Scan for the cell matching the given text and deliver its [X, Y] coordinate at center. 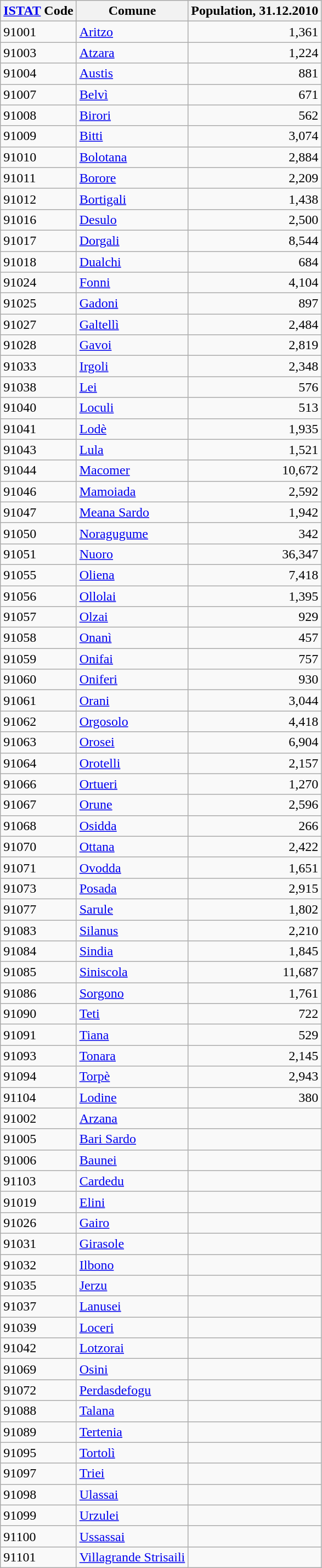
1,942 [255, 512]
Jerzu [132, 1286]
1,935 [255, 429]
91007 [38, 94]
91005 [38, 1139]
91055 [38, 575]
1,802 [255, 909]
1,651 [255, 867]
266 [255, 826]
Orotelli [132, 763]
91018 [38, 262]
562 [255, 115]
Orosei [132, 742]
1,224 [255, 53]
91038 [38, 387]
457 [255, 638]
Urzulei [132, 1515]
Dorgali [132, 240]
2,884 [255, 157]
91058 [38, 638]
2,210 [255, 931]
91003 [38, 53]
91033 [38, 366]
91093 [38, 1056]
ISTAT Code [38, 11]
91044 [38, 471]
10,672 [255, 471]
513 [255, 408]
3,074 [255, 136]
Macomer [132, 471]
91083 [38, 931]
91039 [38, 1328]
930 [255, 680]
91031 [38, 1244]
Bolotana [132, 157]
91047 [38, 512]
91042 [38, 1348]
91063 [38, 742]
Sindia [132, 951]
91004 [38, 74]
2,943 [255, 1077]
Loculi [132, 408]
2,145 [255, 1056]
6,904 [255, 742]
91097 [38, 1474]
Birori [132, 115]
91026 [38, 1223]
Lotzorai [132, 1348]
91008 [38, 115]
Oliena [132, 575]
91103 [38, 1181]
Osini [132, 1369]
Lanusei [132, 1307]
91071 [38, 867]
91017 [38, 240]
91099 [38, 1515]
Bari Sardo [132, 1139]
Gavoi [132, 345]
2,209 [255, 178]
Cardedu [132, 1181]
2,819 [255, 345]
Fonni [132, 283]
Posada [132, 888]
91094 [38, 1077]
Orune [132, 805]
Dualchi [132, 262]
1,521 [255, 450]
Osidda [132, 826]
1,438 [255, 199]
91043 [38, 450]
91037 [38, 1307]
Tiana [132, 1035]
2,484 [255, 324]
91028 [38, 345]
Lei [132, 387]
Girasole [132, 1244]
Orani [132, 701]
Gairo [132, 1223]
Bitti [132, 136]
91009 [38, 136]
Ilbono [132, 1264]
91084 [38, 951]
1,761 [255, 993]
4,104 [255, 283]
1,270 [255, 784]
91062 [38, 721]
Gadoni [132, 304]
91040 [38, 408]
91011 [38, 178]
Tonara [132, 1056]
91057 [38, 617]
Ollolai [132, 596]
3,044 [255, 701]
Lodè [132, 429]
91046 [38, 491]
2,348 [255, 366]
Belvì [132, 94]
91091 [38, 1035]
Baunei [132, 1160]
91067 [38, 805]
Ovodda [132, 867]
91086 [38, 993]
36,347 [255, 554]
91010 [38, 157]
Teti [132, 1014]
Perdasdefogu [132, 1390]
11,687 [255, 972]
2,422 [255, 847]
91100 [38, 1536]
Meana Sardo [132, 512]
91027 [38, 324]
Villagrande Strisaili [132, 1557]
Silanus [132, 931]
91032 [38, 1264]
91073 [38, 888]
91025 [38, 304]
Desulo [132, 220]
Nuoro [132, 554]
Tertenia [132, 1432]
Noragugume [132, 533]
Austis [132, 74]
757 [255, 659]
91070 [38, 847]
Bortigali [132, 199]
91016 [38, 220]
Sarule [132, 909]
7,418 [255, 575]
91061 [38, 701]
91089 [38, 1432]
Onifai [132, 659]
1,361 [255, 32]
929 [255, 617]
897 [255, 304]
Ussassai [132, 1536]
91088 [38, 1411]
91060 [38, 680]
91085 [38, 972]
91024 [38, 283]
529 [255, 1035]
91068 [38, 826]
Siniscola [132, 972]
Population, 31.12.2010 [255, 11]
Onanì [132, 638]
2,500 [255, 220]
91012 [38, 199]
91041 [38, 429]
Lula [132, 450]
Sorgono [132, 993]
Ulassai [132, 1494]
Olzai [132, 617]
Ortueri [132, 784]
Ottana [132, 847]
91077 [38, 909]
91051 [38, 554]
Tortolì [132, 1453]
Triei [132, 1474]
Lodine [132, 1097]
91072 [38, 1390]
2,915 [255, 888]
Torpè [132, 1077]
Arzana [132, 1118]
Orgosolo [132, 721]
91035 [38, 1286]
91059 [38, 659]
Atzara [132, 53]
Comune [132, 11]
Loceri [132, 1328]
91019 [38, 1202]
Oniferi [132, 680]
91050 [38, 533]
8,544 [255, 240]
91095 [38, 1453]
91069 [38, 1369]
2,157 [255, 763]
Irgoli [132, 366]
Elini [132, 1202]
342 [255, 533]
91006 [38, 1160]
91002 [38, 1118]
576 [255, 387]
380 [255, 1097]
722 [255, 1014]
91101 [38, 1557]
91001 [38, 32]
1,845 [255, 951]
91090 [38, 1014]
91056 [38, 596]
Talana [132, 1411]
Aritzo [132, 32]
4,418 [255, 721]
Mamoiada [132, 491]
Galtellì [132, 324]
2,596 [255, 805]
Borore [132, 178]
671 [255, 94]
91066 [38, 784]
881 [255, 74]
684 [255, 262]
91064 [38, 763]
91098 [38, 1494]
91104 [38, 1097]
1,395 [255, 596]
2,592 [255, 491]
